For the text-containing cell, return its midpoint in (X, Y) coordinate format. 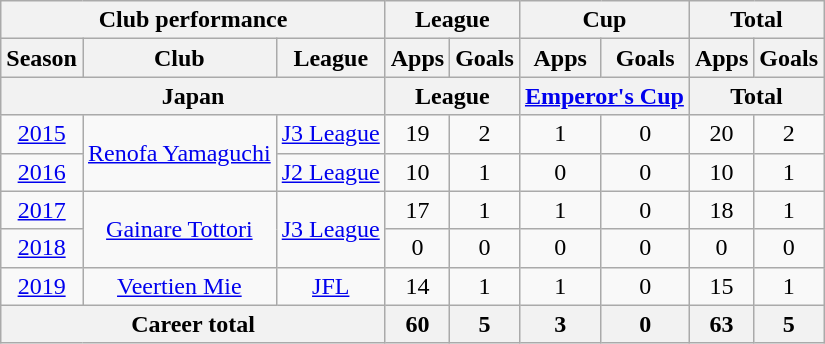
60 (417, 324)
Veertien Mie (179, 286)
Career total (193, 324)
20 (721, 134)
Club performance (193, 20)
2015 (42, 134)
Season (42, 58)
Cup (604, 20)
63 (721, 324)
2017 (42, 210)
Emperor's Cup (604, 96)
3 (560, 324)
2016 (42, 172)
15 (721, 286)
J2 League (330, 172)
Gainare Tottori (179, 229)
2019 (42, 286)
17 (417, 210)
18 (721, 210)
Club (179, 58)
19 (417, 134)
Japan (193, 96)
2018 (42, 248)
Renofa Yamaguchi (179, 153)
JFL (330, 286)
14 (417, 286)
